Output the [X, Y] coordinate of the center of the cell containing the given text.  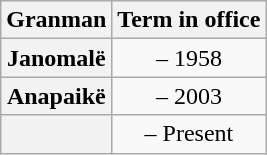
Term in office [189, 20]
– 1958 [189, 58]
Granman [56, 20]
Janomalë [56, 58]
– 2003 [189, 96]
– Present [189, 134]
Anapaikë [56, 96]
